Capture the cell that displays the provided text and extract its (x, y) central coordinate. 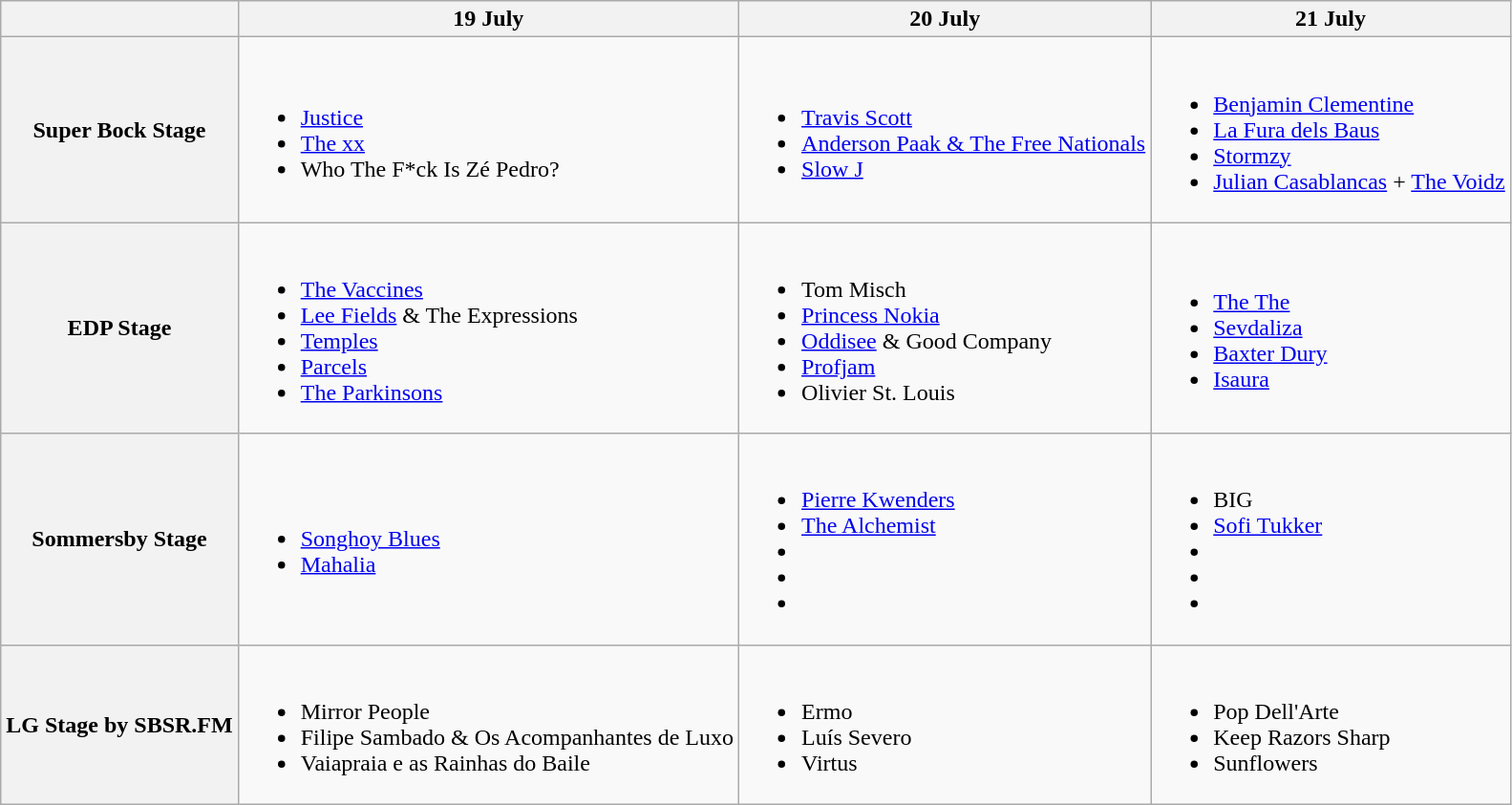
Pop Dell'ArteKeep Razors SharpSunflowers (1331, 724)
JusticeThe xxWho The F*ck Is Zé Pedro? (488, 130)
BIGSofi Tukker (1331, 539)
Super Bock Stage (119, 130)
21 July (1331, 19)
Sommersby Stage (119, 539)
Pierre KwendersThe Alchemist (946, 539)
EDP Stage (119, 328)
Benjamin ClementineLa Fura dels BausStormzyJulian Casablancas + The Voidz (1331, 130)
LG Stage by SBSR.FM (119, 724)
Travis ScottAnderson Paak & The Free NationalsSlow J (946, 130)
20 July (946, 19)
19 July (488, 19)
ErmoLuís SeveroVirtus (946, 724)
The VaccinesLee Fields & The ExpressionsTemplesParcelsThe Parkinsons (488, 328)
Tom MischPrincess NokiaOddisee & Good CompanyProfjamOlivier St. Louis (946, 328)
Songhoy BluesMahalia (488, 539)
The TheSevdalizaBaxter DuryIsaura (1331, 328)
Mirror PeopleFilipe Sambado & Os Acompanhantes de LuxoVaiapraia e as Rainhas do Baile (488, 724)
